Detect which cell encompasses the target text, then output its (x, y) center coordinate. 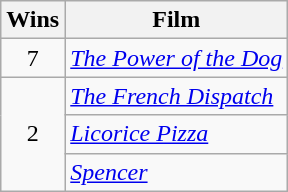
2 (33, 134)
Wins (33, 20)
7 (33, 58)
Licorice Pizza (176, 134)
Spencer (176, 172)
Film (176, 20)
The French Dispatch (176, 96)
The Power of the Dog (176, 58)
